Locate the cell with the specified text and output its (x, y) center coordinate. 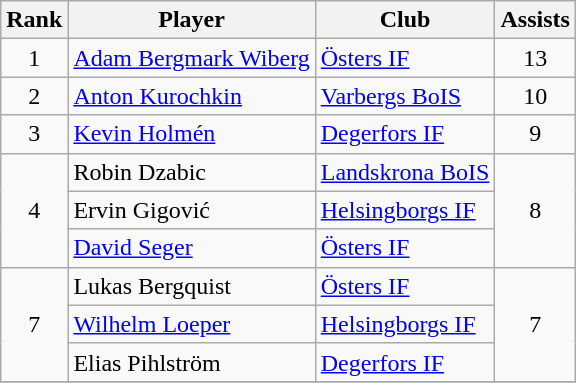
Adam Bergmark Wiberg (192, 58)
Landskrona BoIS (405, 172)
10 (535, 96)
Club (405, 20)
Elias Pihlström (192, 362)
Varbergs BoIS (405, 96)
David Seger (192, 248)
Anton Kurochkin (192, 96)
Wilhelm Loeper (192, 324)
3 (34, 134)
13 (535, 58)
8 (535, 210)
Lukas Bergquist (192, 286)
Rank (34, 20)
1 (34, 58)
Ervin Gigović (192, 210)
Robin Dzabic (192, 172)
Assists (535, 20)
2 (34, 96)
Player (192, 20)
4 (34, 210)
9 (535, 134)
Kevin Holmén (192, 134)
